Find where the given text appears and provide that cell's center as [X, Y] coordinate. 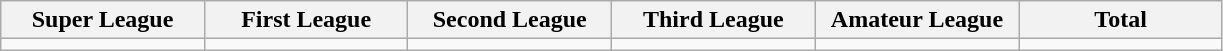
Third League [714, 20]
Total [1121, 20]
Amateur League [917, 20]
First League [306, 20]
Super League [103, 20]
Second League [510, 20]
